From the cell containing the given text, extract its center point as (X, Y) coordinate. 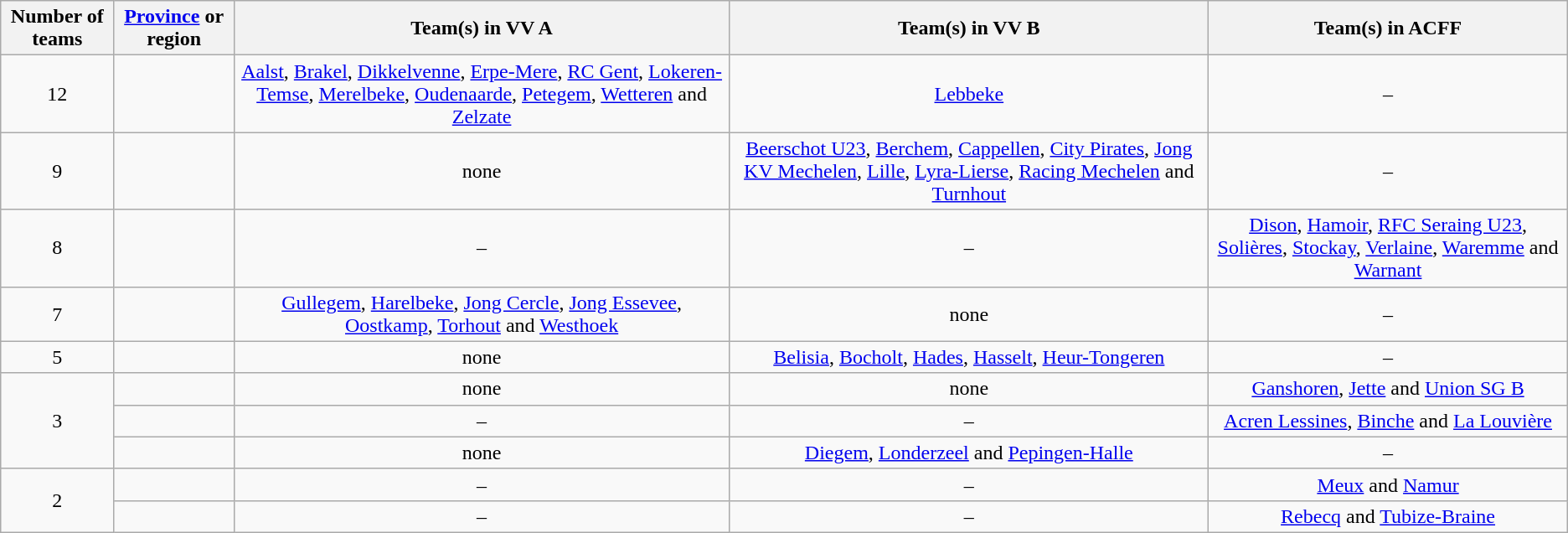
Ganshoren, Jette and Union SG B (1388, 389)
Meux and Namur (1388, 484)
Beerschot U23, Berchem, Cappellen, City Pirates, Jong KV Mechelen, Lille, Lyra-Lierse, Racing Mechelen and Turnhout (969, 171)
Team(s) in ACFF (1388, 28)
Team(s) in VV A (481, 28)
Acren Lessines, Binche and La Louvière (1388, 421)
Diegem, Londerzeel and Pepingen-Halle (969, 453)
Lebbeke (969, 94)
Gullegem, Harelbeke, Jong Cercle, Jong Essevee, Oostkamp, Torhout and Westhoek (481, 313)
12 (57, 94)
8 (57, 248)
9 (57, 171)
Belisia, Bocholt, Hades, Hasselt, Heur-Tongeren (969, 357)
Rebecq and Tubize-Braine (1388, 516)
Number of teams (57, 28)
3 (57, 421)
Team(s) in VV B (969, 28)
2 (57, 500)
Aalst, Brakel, Dikkelvenne, Erpe-Mere, RC Gent, Lokeren-Temse, Merelbeke, Oudenaarde, Petegem, Wetteren and Zelzate (481, 94)
Dison, Hamoir, RFC Seraing U23, Solières, Stockay, Verlaine, Waremme and Warnant (1388, 248)
5 (57, 357)
7 (57, 313)
Province or region (174, 28)
